Pinpoint the cell where the given text exists, returning its (X, Y) midpoint coordinate. 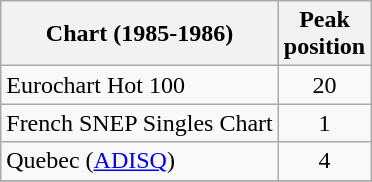
Peakposition (324, 34)
Eurochart Hot 100 (140, 85)
Chart (1985-1986) (140, 34)
1 (324, 123)
Quebec (ADISQ) (140, 161)
4 (324, 161)
20 (324, 85)
French SNEP Singles Chart (140, 123)
